Find where the given text appears and provide that cell's center as (X, Y) coordinate. 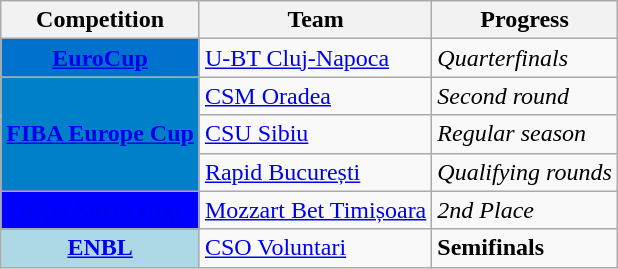
Alpe Adria Cup (100, 210)
Quarterfinals (525, 58)
CSM Oradea (315, 96)
ENBL (100, 248)
Progress (525, 20)
Team (315, 20)
CSO Voluntari (315, 248)
Regular season (525, 134)
EuroCup (100, 58)
Rapid București (315, 172)
Second round (525, 96)
U-BT Cluj-Napoca (315, 58)
CSU Sibiu (315, 134)
Competition (100, 20)
Mozzart Bet Timișoara (315, 210)
Qualifying rounds (525, 172)
2nd Place (525, 210)
Semifinals (525, 248)
FIBA Europe Cup (100, 134)
